Determine the (x, y) coordinate at the center of the cell enclosing the given text.  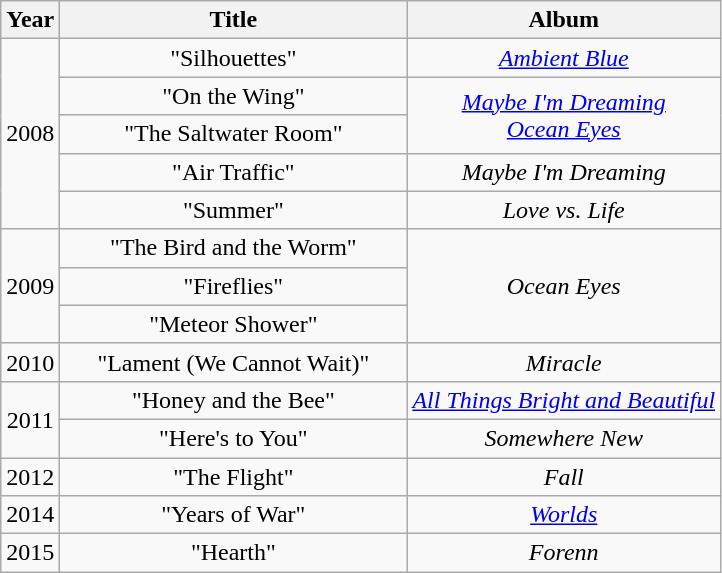
"The Bird and the Worm" (234, 248)
"Years of War" (234, 515)
2011 (30, 419)
2012 (30, 477)
Ambient Blue (564, 58)
"Here's to You" (234, 438)
Miracle (564, 362)
Love vs. Life (564, 210)
Album (564, 20)
2014 (30, 515)
"Honey and the Bee" (234, 400)
Maybe I'm DreamingOcean Eyes (564, 115)
"The Saltwater Room" (234, 134)
Worlds (564, 515)
"Meteor Shower" (234, 324)
All Things Bright and Beautiful (564, 400)
"On the Wing" (234, 96)
Somewhere New (564, 438)
2015 (30, 553)
2008 (30, 134)
Forenn (564, 553)
"Lament (We Cannot Wait)" (234, 362)
Title (234, 20)
Year (30, 20)
"The Flight" (234, 477)
Fall (564, 477)
2010 (30, 362)
Maybe I'm Dreaming (564, 172)
"Hearth" (234, 553)
Ocean Eyes (564, 286)
"Fireflies" (234, 286)
2009 (30, 286)
"Air Traffic" (234, 172)
"Summer" (234, 210)
"Silhouettes" (234, 58)
